Return (x, y) of the center of cell containing provided text 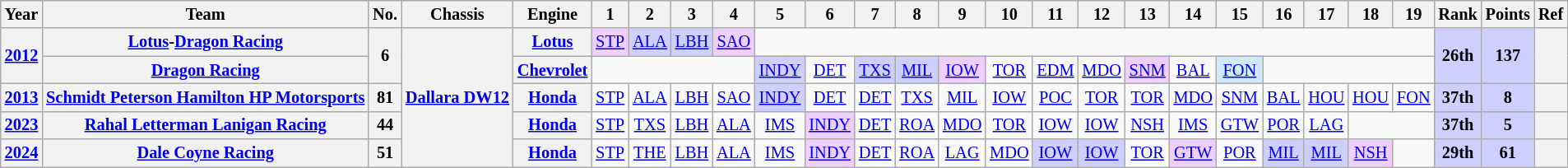
17 (1326, 14)
2012 (21, 56)
19 (1413, 14)
51 (385, 153)
1 (610, 14)
14 (1193, 14)
Chassis (457, 14)
Dragon Racing (206, 70)
Team (206, 14)
12 (1101, 14)
137 (1508, 56)
61 (1508, 153)
2023 (21, 125)
Rank (1458, 14)
THE (650, 153)
2024 (21, 153)
81 (385, 97)
4 (734, 14)
Lotus (553, 42)
15 (1240, 14)
11 (1055, 14)
2013 (21, 97)
26th (1458, 56)
Dale Coyne Racing (206, 153)
Ref (1551, 14)
No. (385, 14)
POC (1055, 97)
Chevrolet (553, 70)
7 (875, 14)
18 (1371, 14)
13 (1148, 14)
16 (1283, 14)
3 (692, 14)
Year (21, 14)
Points (1508, 14)
2 (650, 14)
29th (1458, 153)
44 (385, 125)
Lotus-Dragon Racing (206, 42)
EDM (1055, 70)
Engine (553, 14)
Rahal Letterman Lanigan Racing (206, 125)
9 (963, 14)
Dallara DW12 (457, 97)
Schmidt Peterson Hamilton HP Motorsports (206, 97)
10 (1009, 14)
